Find where the given text appears and provide that cell's center as (x, y) coordinate. 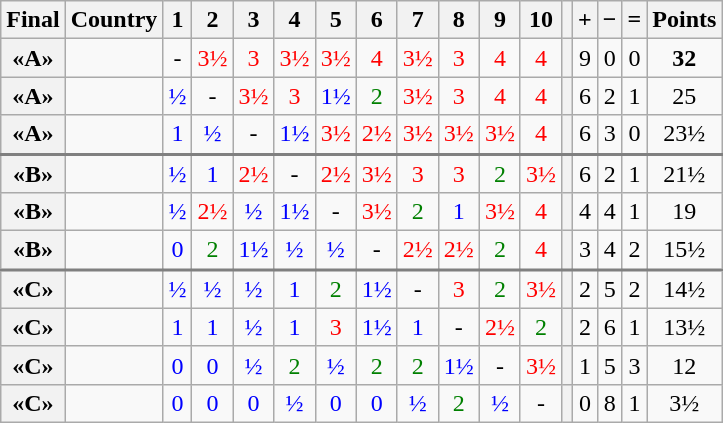
Country (114, 20)
10 (540, 20)
Final (33, 20)
+ (586, 20)
− (610, 20)
13½ (684, 327)
= (634, 20)
21½ (684, 174)
19 (684, 212)
15½ (684, 250)
12 (684, 365)
Points (684, 20)
23½ (684, 134)
32 (684, 58)
7 (418, 20)
25 (684, 96)
14½ (684, 288)
